Identify which cell holds the provided text, then report its (x, y) central coordinate. 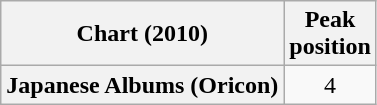
Peakposition (330, 34)
Chart (2010) (142, 34)
4 (330, 85)
Japanese Albums (Oricon) (142, 85)
